Determine the [X, Y] coordinate at the center of the cell enclosing the given text.  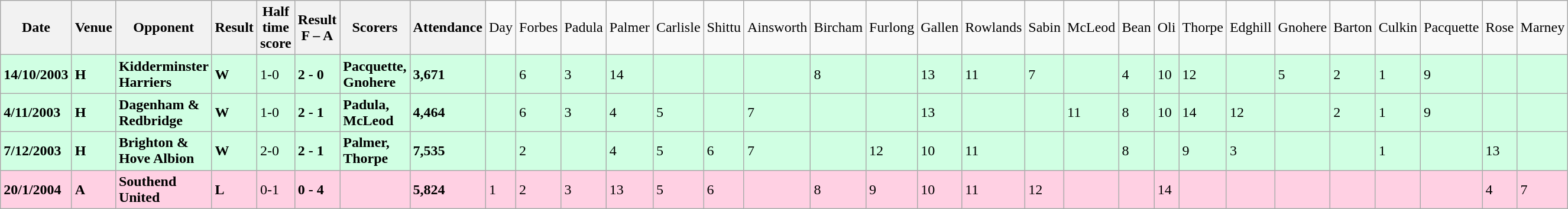
Result [234, 28]
2-0 [276, 151]
Kidderminster Harriers [163, 74]
Day [500, 28]
Rose [1499, 28]
0-1 [276, 189]
Oli [1167, 28]
Venue [93, 28]
Pacquette [1452, 28]
Opponent [163, 28]
Bircham [838, 28]
Bean [1136, 28]
McLeod [1091, 28]
14/10/2003 [36, 74]
Furlong [892, 28]
5,824 [448, 189]
Half time score [276, 28]
4/11/2003 [36, 112]
Barton [1353, 28]
Padula, McLeod [375, 112]
Gnohere [1303, 28]
20/1/2004 [36, 189]
0 - 4 [317, 189]
Thorpe [1203, 28]
ResultF – A [317, 28]
3,671 [448, 74]
Gallen [940, 28]
Brighton & Hove Albion [163, 151]
Pacquette, Gnohere [375, 74]
7/12/2003 [36, 151]
Scorers [375, 28]
Southend United [163, 189]
Attendance [448, 28]
Shittu [724, 28]
Forbes [539, 28]
A [93, 189]
Palmer [629, 28]
Padula [584, 28]
7,535 [448, 151]
Palmer, Thorpe [375, 151]
Edghill [1250, 28]
L [234, 189]
Dagenham & Redbridge [163, 112]
Culkin [1398, 28]
Carlisle [678, 28]
Rowlands [993, 28]
Sabin [1045, 28]
Date [36, 28]
Marney [1543, 28]
Ainsworth [777, 28]
2 - 0 [317, 74]
4,464 [448, 112]
